Determine the (X, Y) coordinate at the center of the cell enclosing the given text.  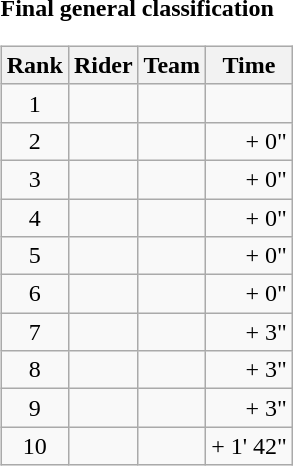
10 (34, 446)
7 (34, 332)
Rider (103, 65)
4 (34, 217)
Rank (34, 65)
1 (34, 103)
9 (34, 408)
2 (34, 141)
5 (34, 256)
6 (34, 294)
+ 1' 42" (250, 446)
Time (250, 65)
8 (34, 370)
Team (172, 65)
3 (34, 179)
